Provide the (x, y) coordinate of the cell's center where the given text is located.  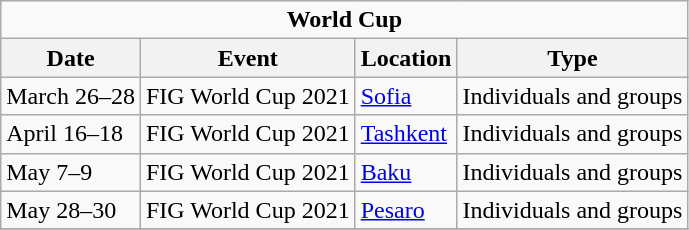
World Cup (344, 20)
Location (406, 58)
Sofia (406, 96)
Event (248, 58)
May 28–30 (71, 210)
May 7–9 (71, 172)
Date (71, 58)
April 16–18 (71, 134)
Type (572, 58)
Baku (406, 172)
Tashkent (406, 134)
Pesaro (406, 210)
March 26–28 (71, 96)
